Output the [X, Y] coordinate of the center of the cell containing the given text.  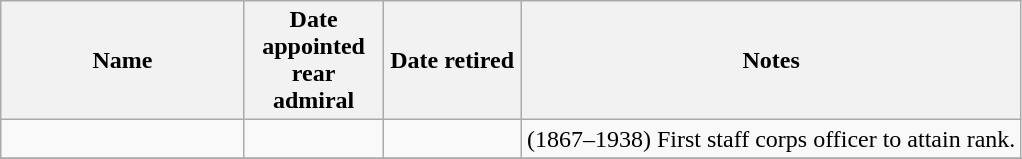
Name [123, 60]
Date appointed rear admiral [314, 60]
Notes [770, 60]
(1867–1938) First staff corps officer to attain rank. [770, 139]
Date retired [452, 60]
